Provide the (X, Y) coordinate of the cell's center where the given text is located.  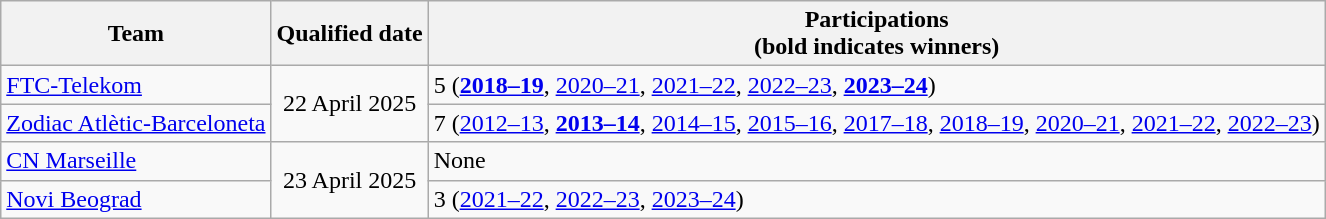
Team (136, 34)
FTC-Telekom (136, 85)
23 April 2025 (350, 180)
22 April 2025 (350, 104)
Novi Beograd (136, 199)
5 (2018–19, 2020–21, 2021–22, 2022–23, 2023–24) (876, 85)
7 (2012–13, 2013–14, 2014–15, 2015–16, 2017–18, 2018–19, 2020–21, 2021–22, 2022–23) (876, 123)
Qualified date (350, 34)
CN Marseille (136, 161)
None (876, 161)
3 (2021–22, 2022–23, 2023–24) (876, 199)
Zodiac Atlètic-Barceloneta (136, 123)
Participations(bold indicates winners) (876, 34)
